From the cell containing the given text, extract its center point as (X, Y) coordinate. 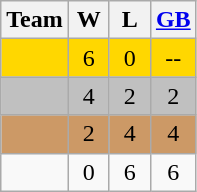
L (130, 20)
Team (35, 20)
W (88, 20)
-- (173, 58)
GB (173, 20)
